Extract the (X, Y) coordinate from the center of the cell holding the provided text.  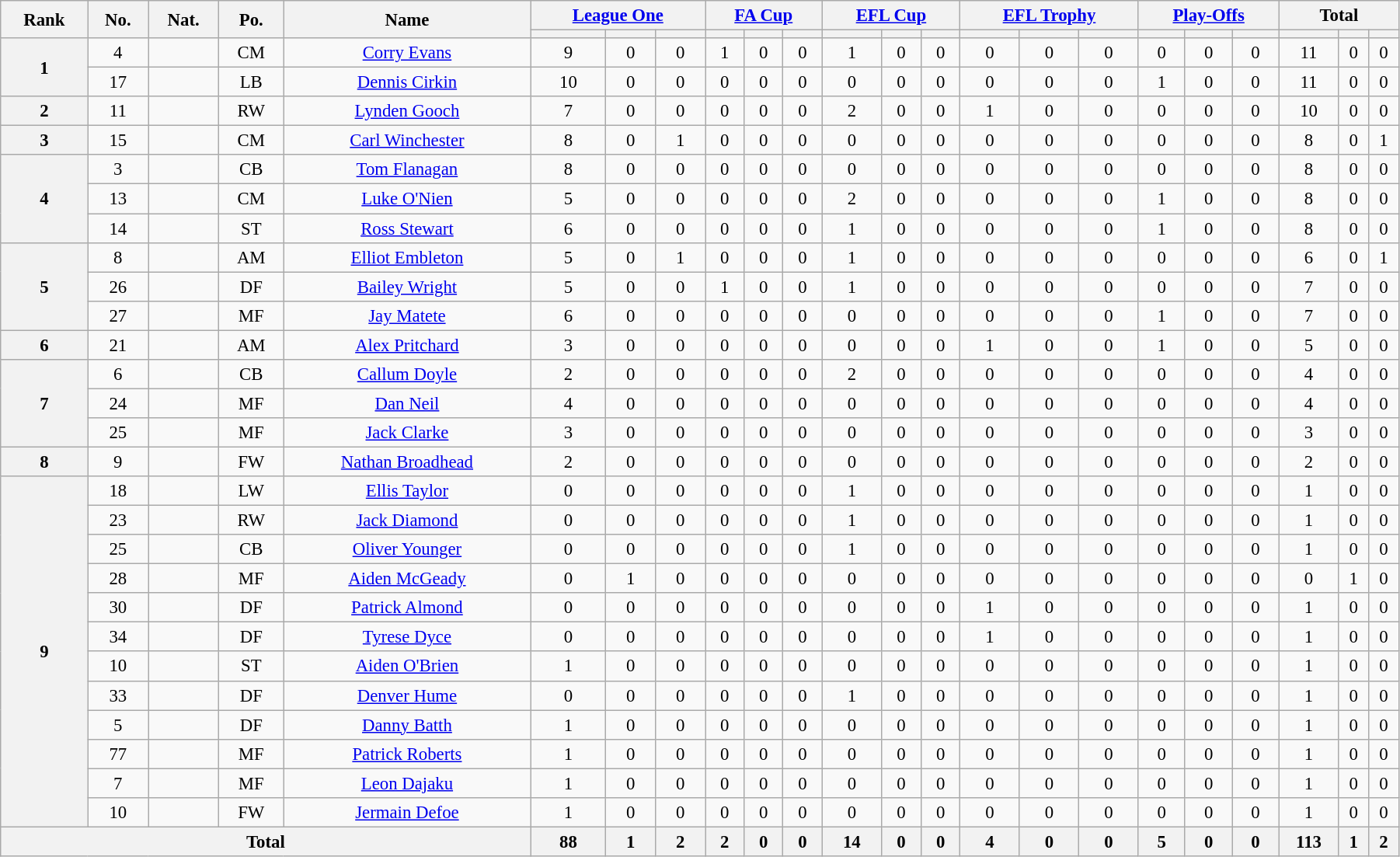
34 (118, 637)
Carl Winchester (407, 141)
Ross Stewart (407, 228)
77 (118, 754)
Play-Offs (1209, 16)
Corry Evans (407, 53)
Nat. (183, 19)
21 (118, 345)
Tom Flanagan (407, 170)
Alex Pritchard (407, 345)
Elliot Embleton (407, 257)
Jay Matete (407, 315)
Nathan Broadhead (407, 462)
FA Cup (764, 16)
Name (407, 19)
26 (118, 287)
33 (118, 695)
Tyrese Dyce (407, 637)
Patrick Almond (407, 608)
13 (118, 199)
113 (1308, 841)
18 (118, 491)
Jermain Defoe (407, 813)
Danny Batth (407, 725)
Dan Neil (407, 403)
88 (569, 841)
EFL Cup (891, 16)
Ellis Taylor (407, 491)
Luke O'Nien (407, 199)
LB (252, 82)
LW (252, 491)
Aiden McGeady (407, 579)
17 (118, 82)
Oliver Younger (407, 549)
28 (118, 579)
Dennis Cirkin (407, 82)
Aiden O'Brien (407, 667)
27 (118, 315)
Patrick Roberts (407, 754)
Jack Diamond (407, 521)
23 (118, 521)
Callum Doyle (407, 375)
Po. (252, 19)
15 (118, 141)
League One (618, 16)
Rank (44, 19)
No. (118, 19)
EFL Trophy (1049, 16)
Jack Clarke (407, 433)
30 (118, 608)
Leon Dajaku (407, 783)
Lynden Gooch (407, 111)
Bailey Wright (407, 287)
Denver Hume (407, 695)
24 (118, 403)
